Output the [x, y] coordinate of the center of the cell containing the given text.  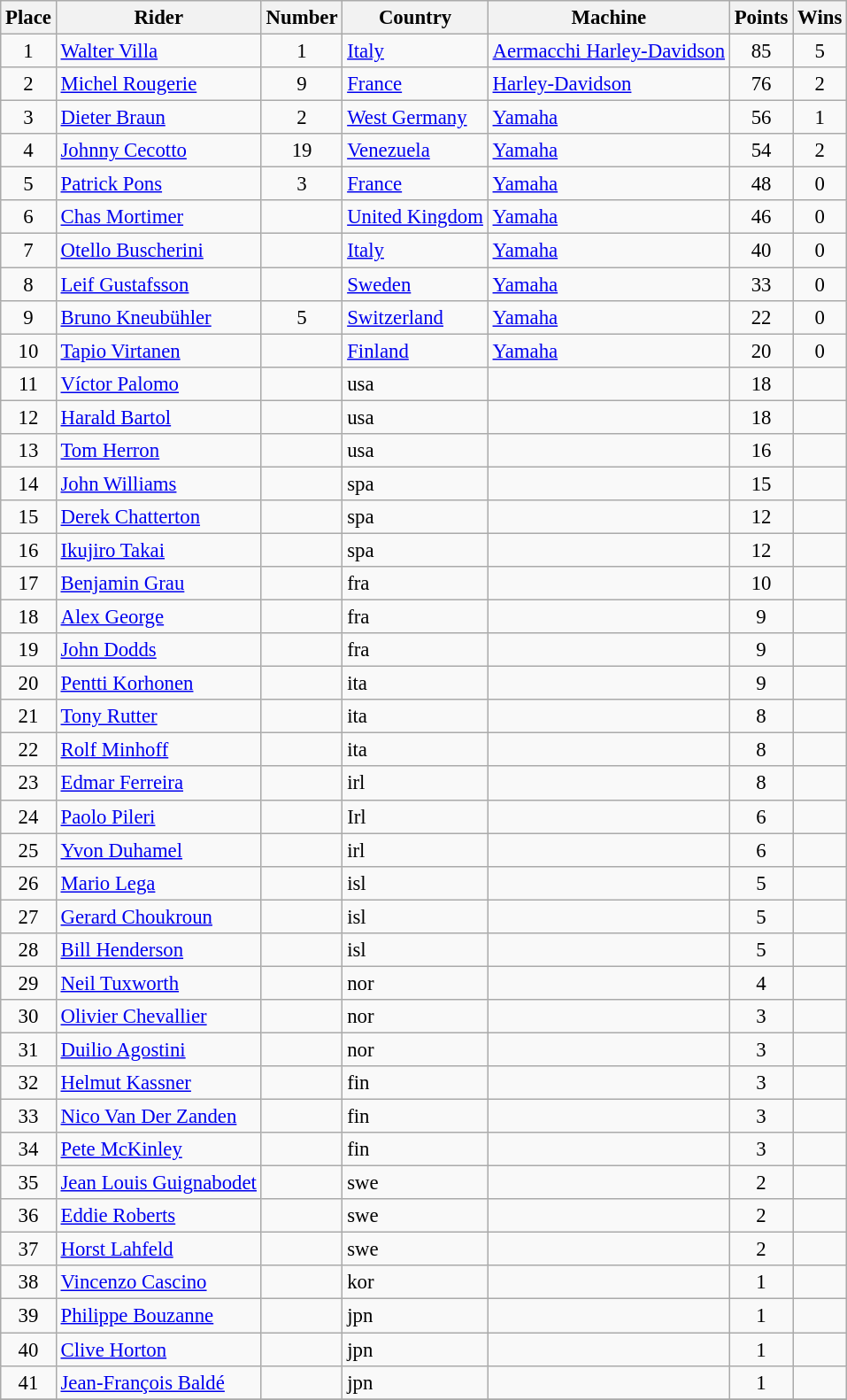
30 [28, 1017]
Alex George [158, 617]
24 [28, 816]
Derek Chatterton [158, 517]
Tom Herron [158, 451]
Rider [158, 18]
48 [761, 184]
Philippe Bouzanne [158, 1316]
54 [761, 151]
Michel Rougerie [158, 84]
United Kingdom [415, 217]
Country [415, 18]
West Germany [415, 118]
Bruno Kneubühler [158, 317]
kor [415, 1283]
Gerard Choukroun [158, 917]
Harley-Davidson [609, 84]
Bill Henderson [158, 950]
85 [761, 51]
23 [28, 784]
29 [28, 983]
39 [28, 1316]
Number [302, 18]
Rolf Minhoff [158, 750]
56 [761, 118]
28 [28, 950]
46 [761, 217]
John Dodds [158, 650]
Neil Tuxworth [158, 983]
Tony Rutter [158, 716]
Wins [820, 18]
Irl [415, 816]
Paolo Pileri [158, 816]
John Williams [158, 483]
37 [28, 1249]
Finland [415, 351]
41 [28, 1382]
17 [28, 584]
76 [761, 84]
26 [28, 883]
Benjamin Grau [158, 584]
13 [28, 451]
Walter Villa [158, 51]
Points [761, 18]
Aermacchi Harley-Davidson [609, 51]
Yvon Duhamel [158, 850]
Jean Louis Guignabodet [158, 1183]
Ikujiro Takai [158, 550]
Place [28, 18]
Pete McKinley [158, 1149]
32 [28, 1083]
Tapio Virtanen [158, 351]
Johnny Cecotto [158, 151]
Horst Lahfeld [158, 1249]
Eddie Roberts [158, 1216]
25 [28, 850]
Mario Lega [158, 883]
Pentti Korhonen [158, 684]
27 [28, 917]
Switzerland [415, 317]
34 [28, 1149]
Dieter Braun [158, 118]
Chas Mortimer [158, 217]
Venezuela [415, 151]
Sweden [415, 284]
38 [28, 1283]
Otello Buscherini [158, 251]
7 [28, 251]
Machine [609, 18]
36 [28, 1216]
Olivier Chevallier [158, 1017]
Harald Bartol [158, 417]
Víctor Palomo [158, 383]
Duilio Agostini [158, 1049]
21 [28, 716]
Vincenzo Cascino [158, 1283]
Patrick Pons [158, 184]
Jean-François Baldé [158, 1382]
11 [28, 383]
Leif Gustafsson [158, 284]
Clive Horton [158, 1350]
Helmut Kassner [158, 1083]
Edmar Ferreira [158, 784]
Nico Van Der Zanden [158, 1117]
14 [28, 483]
31 [28, 1049]
35 [28, 1183]
